Locate the cell with the specified text and output its [x, y] center coordinate. 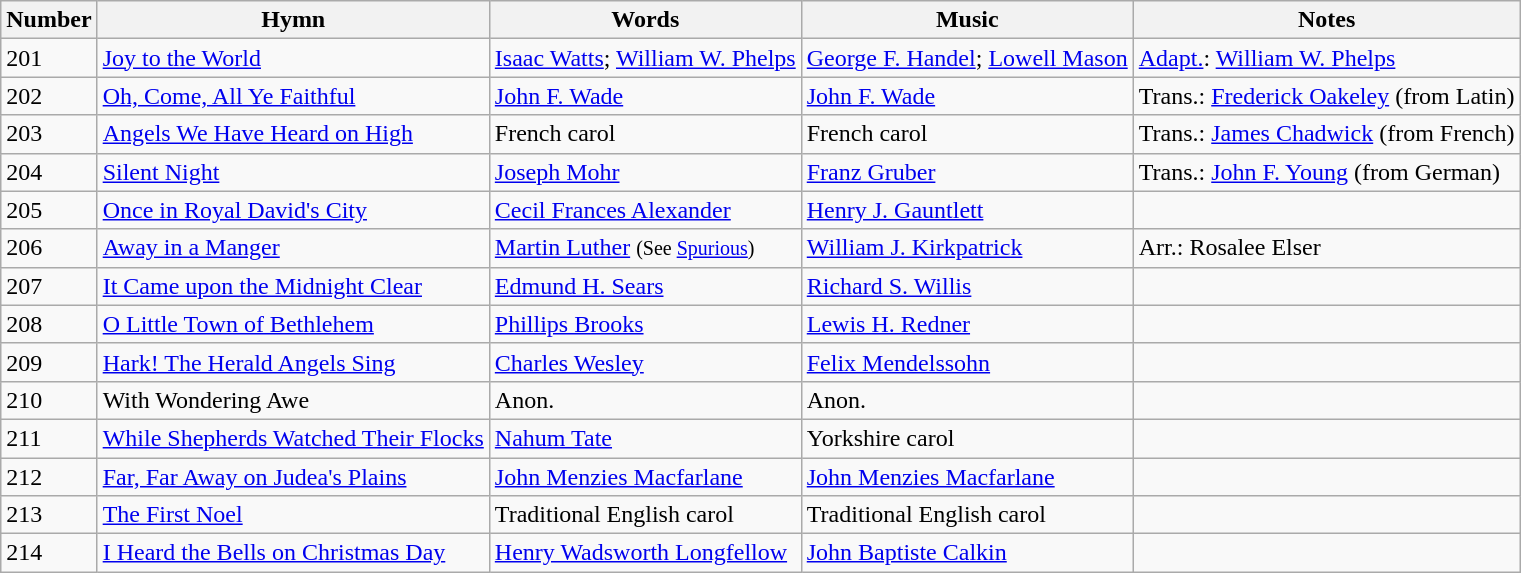
Notes [1326, 20]
205 [49, 210]
William J. Kirkpatrick [967, 248]
Far, Far Away on Judea's Plains [293, 477]
Franz Gruber [967, 172]
O Little Town of Bethlehem [293, 324]
It Came upon the Midnight Clear [293, 286]
209 [49, 362]
214 [49, 553]
204 [49, 172]
Joseph Mohr [645, 172]
Joy to the World [293, 58]
Arr.: Rosalee Elser [1326, 248]
Trans.: Frederick Oakeley (from Latin) [1326, 96]
Words [645, 20]
213 [49, 515]
John Baptiste Calkin [967, 553]
212 [49, 477]
208 [49, 324]
201 [49, 58]
Trans.: James Chadwick (from French) [1326, 134]
Isaac Watts; William W. Phelps [645, 58]
207 [49, 286]
203 [49, 134]
I Heard the Bells on Christmas Day [293, 553]
The First Noel [293, 515]
George F. Handel; Lowell Mason [967, 58]
Music [967, 20]
Edmund H. Sears [645, 286]
Henry J. Gauntlett [967, 210]
Hark! The Herald Angels Sing [293, 362]
While Shepherds Watched Their Flocks [293, 438]
211 [49, 438]
Phillips Brooks [645, 324]
Trans.: John F. Young (from German) [1326, 172]
210 [49, 400]
Angels We Have Heard on High [293, 134]
Nahum Tate [645, 438]
206 [49, 248]
Away in a Manger [293, 248]
Silent Night [293, 172]
Adapt.: William W. Phelps [1326, 58]
Once in Royal David's City [293, 210]
Lewis H. Redner [967, 324]
Felix Mendelssohn [967, 362]
202 [49, 96]
Henry Wadsworth Longfellow [645, 553]
Martin Luther (See Spurious) [645, 248]
Cecil Frances Alexander [645, 210]
Oh, Come, All Ye Faithful [293, 96]
Yorkshire carol [967, 438]
Richard S. Willis [967, 286]
Charles Wesley [645, 362]
Number [49, 20]
With Wondering Awe [293, 400]
Hymn [293, 20]
